Extract the (x, y) coordinate from the center of the cell holding the provided text.  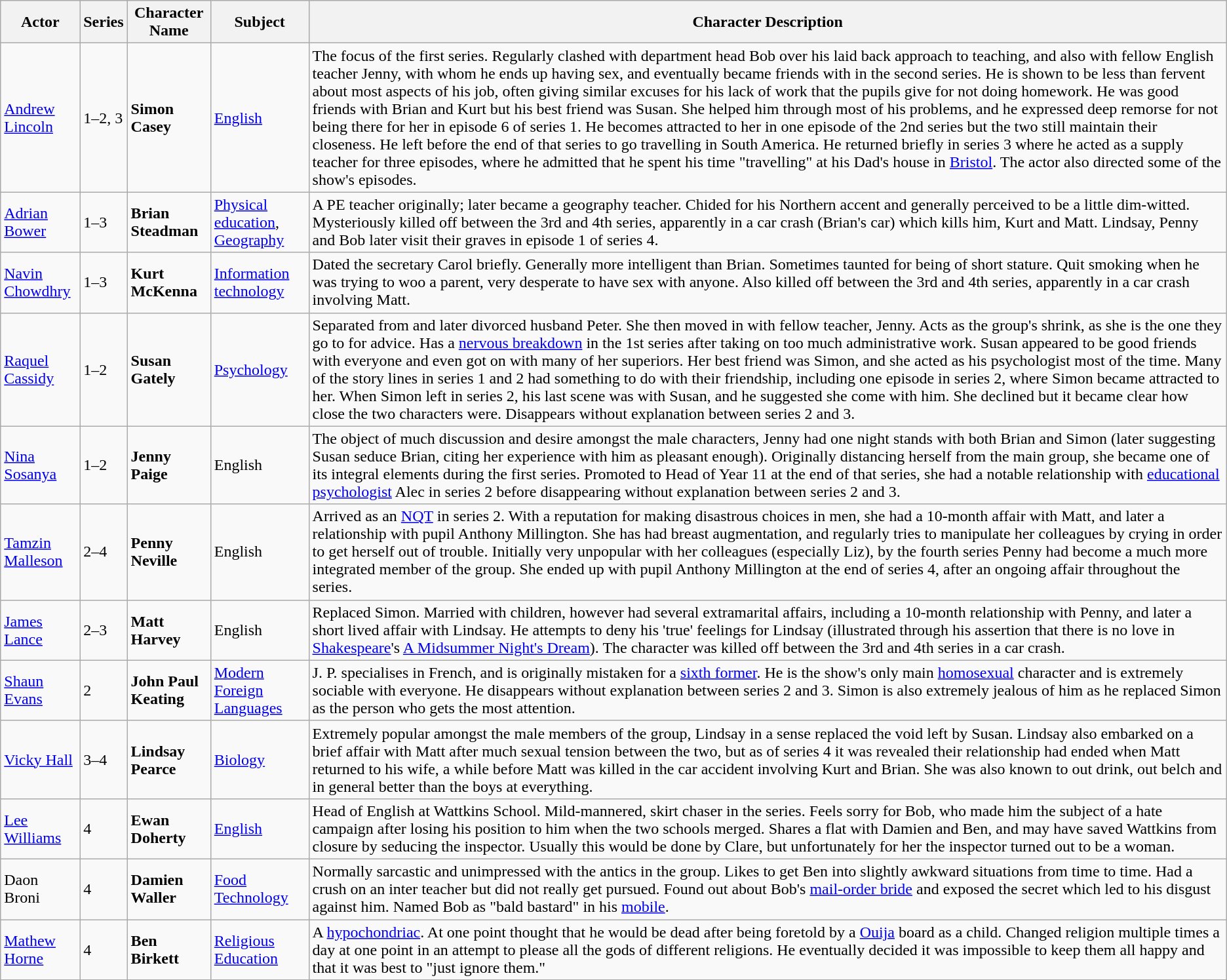
Brian Steadman (169, 222)
Lee Williams (41, 829)
Penny Neville (169, 552)
Subject (260, 22)
2 (104, 690)
Actor (41, 22)
Andrew Lincoln (41, 118)
Kurt McKenna (169, 283)
Matt Harvey (169, 630)
Ben Birkett (169, 949)
Modern Foreign Languages (260, 690)
Physical education, Geography (260, 222)
Susan Gately (169, 370)
Religious Education (260, 949)
John Paul Keating (169, 690)
Daon Broni (41, 889)
Nina Sosanya (41, 465)
Navin Chowdhry (41, 283)
3–4 (104, 759)
James Lance (41, 630)
Mathew Horne (41, 949)
Vicky Hall (41, 759)
Character Name (169, 22)
2–3 (104, 630)
Lindsay Pearce (169, 759)
Raquel Cassidy (41, 370)
Shaun Evans (41, 690)
Information technology (260, 283)
1–2, 3 (104, 118)
Series (104, 22)
Food Technology (260, 889)
Adrian Bower (41, 222)
Tamzin Malleson (41, 552)
Damien Waller (169, 889)
Simon Casey (169, 118)
Psychology (260, 370)
Character Description (768, 22)
Ewan Doherty (169, 829)
Biology (260, 759)
2–4 (104, 552)
Jenny Paige (169, 465)
